Provide the (X, Y) coordinate of the cell's center where the given text is located.  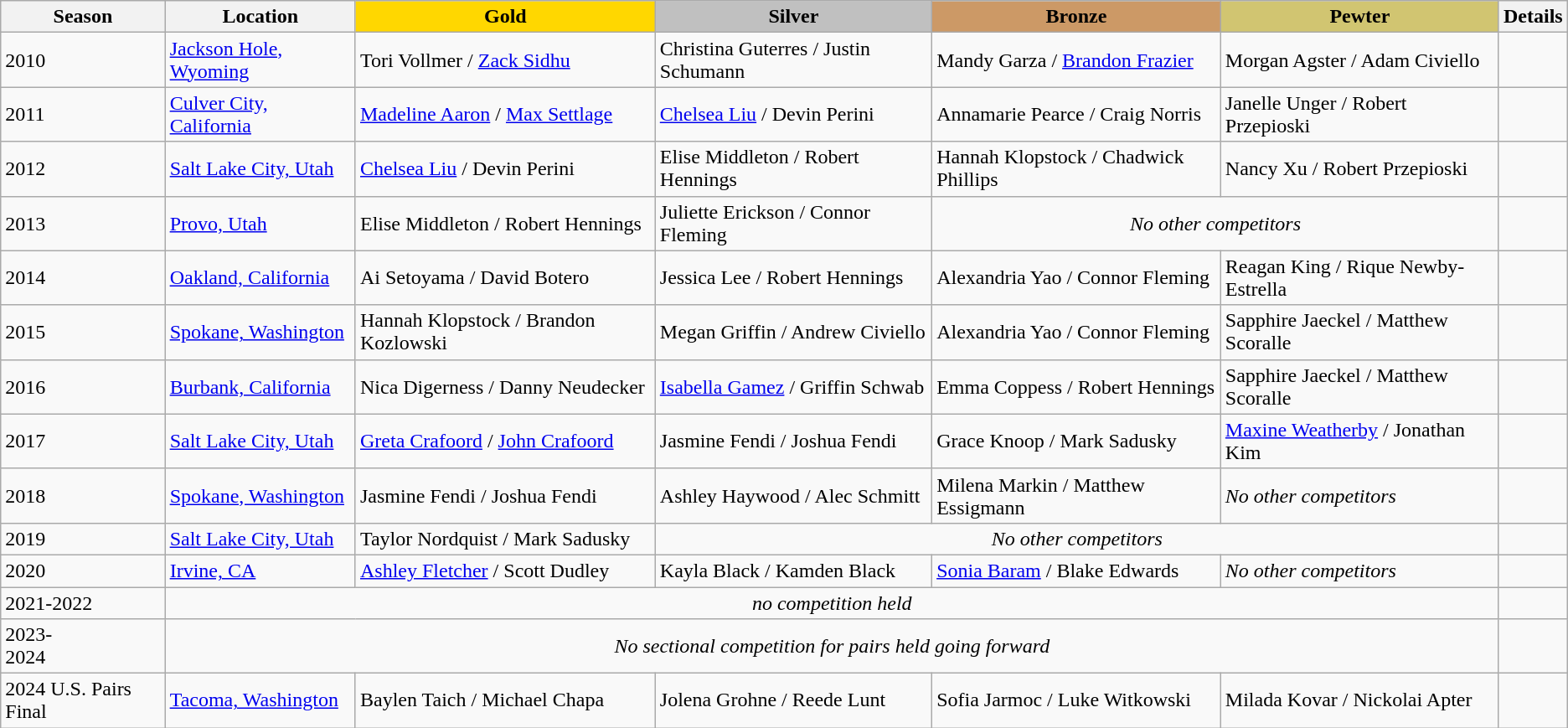
2024 U.S. Pairs Final (83, 700)
Baylen Taich / Michael Chapa (505, 700)
2014 (83, 278)
Culver City, California (260, 114)
Nica Digerness / Danny Neudecker (505, 387)
Maxine Weatherby / Jonathan Kim (1359, 441)
Taylor Nordquist / Mark Sadusky (505, 539)
Megan Griffin / Andrew Civiello (793, 332)
Sofia Jarmoc / Luke Witkowski (1077, 700)
2020 (83, 571)
no competition held (832, 602)
Hannah Klopstock / Brandon Kozlowski (505, 332)
Season (83, 17)
Location (260, 17)
Greta Crafoord / John Crafoord (505, 441)
2018 (83, 496)
Provo, Utah (260, 223)
Hannah Klopstock / Chadwick Phillips (1077, 169)
Tacoma, Washington (260, 700)
Reagan King / Rique Newby-Estrella (1359, 278)
Ai Setoyama / David Botero (505, 278)
Milada Kovar / Nickolai Apter (1359, 700)
Oakland, California (260, 278)
Jackson Hole, Wyoming (260, 60)
Tori Vollmer / Zack Sidhu (505, 60)
2012 (83, 169)
Irvine, CA (260, 571)
Kayla Black / Kamden Black (793, 571)
2021-2022 (83, 602)
2011 (83, 114)
Annamarie Pearce / Craig Norris (1077, 114)
Ashley Haywood / Alec Schmitt (793, 496)
Details (1533, 17)
Christina Guterres / Justin Schumann (793, 60)
2023-2024 (83, 647)
Ashley Fletcher / Scott Dudley (505, 571)
Juliette Erickson / Connor Fleming (793, 223)
No sectional competition for pairs held going forward (832, 647)
Jolena Grohne / Reede Lunt (793, 700)
2016 (83, 387)
2010 (83, 60)
Isabella Gamez / Griffin Schwab (793, 387)
2015 (83, 332)
Emma Coppess / Robert Hennings (1077, 387)
Pewter (1359, 17)
2019 (83, 539)
Milena Markin / Matthew Essigmann (1077, 496)
Silver (793, 17)
Madeline Aaron / Max Settlage (505, 114)
Grace Knoop / Mark Sadusky (1077, 441)
Morgan Agster / Adam Civiello (1359, 60)
Sonia Baram / Blake Edwards (1077, 571)
2017 (83, 441)
2013 (83, 223)
Bronze (1077, 17)
Janelle Unger / Robert Przepioski (1359, 114)
Gold (505, 17)
Burbank, California (260, 387)
Mandy Garza / Brandon Frazier (1077, 60)
Nancy Xu / Robert Przepioski (1359, 169)
Jessica Lee / Robert Hennings (793, 278)
